Extract the (X, Y) coordinate from the center of the cell holding the provided text.  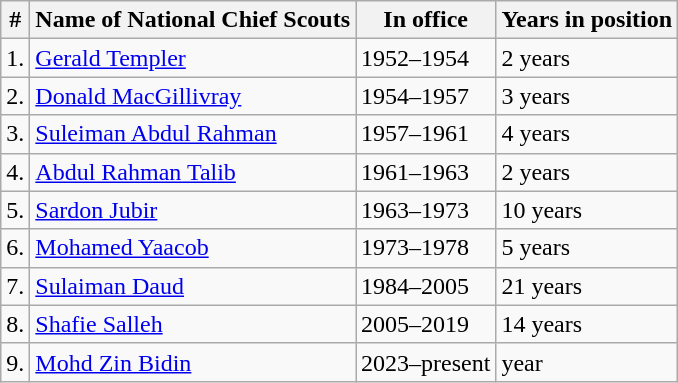
# (16, 20)
Donald MacGillivray (193, 96)
1984–2005 (426, 286)
21 years (587, 286)
2023–present (426, 362)
4 years (587, 134)
Abdul Rahman Talib (193, 172)
Shafie Salleh (193, 324)
1952–1954 (426, 58)
Sulaiman Daud (193, 286)
year (587, 362)
3 years (587, 96)
2005–2019 (426, 324)
1973–1978 (426, 248)
Sardon Jubir (193, 210)
1961–1963 (426, 172)
5. (16, 210)
8. (16, 324)
Name of National Chief Scouts (193, 20)
7. (16, 286)
Mohd Zin Bidin (193, 362)
Gerald Templer (193, 58)
10 years (587, 210)
1963–1973 (426, 210)
9. (16, 362)
Mohamed Yaacob (193, 248)
1. (16, 58)
14 years (587, 324)
In office (426, 20)
1957–1961 (426, 134)
6. (16, 248)
3. (16, 134)
Suleiman Abdul Rahman (193, 134)
2. (16, 96)
1954–1957 (426, 96)
5 years (587, 248)
Years in position (587, 20)
4. (16, 172)
